Determine the [X, Y] coordinate at the center of the cell enclosing the given text.  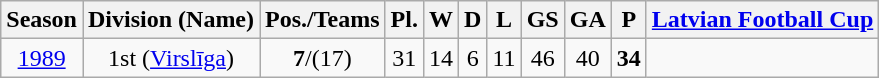
GA [588, 20]
46 [542, 58]
11 [504, 58]
1st (Virslīga) [170, 58]
W [440, 20]
1989 [42, 58]
40 [588, 58]
GS [542, 20]
7/(17) [323, 58]
34 [628, 58]
Season [42, 20]
D [473, 20]
Pl. [404, 20]
P [628, 20]
31 [404, 58]
L [504, 20]
Division (Name) [170, 20]
Pos./Teams [323, 20]
Latvian Football Cup [762, 20]
14 [440, 58]
6 [473, 58]
